Pinpoint the cell where the given text exists, returning its (X, Y) midpoint coordinate. 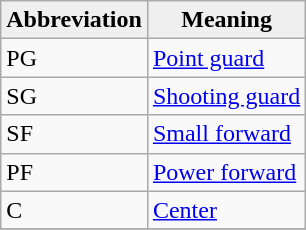
Power forward (226, 172)
SF (74, 134)
Meaning (226, 20)
Small forward (226, 134)
PF (74, 172)
Abbreviation (74, 20)
Center (226, 210)
Shooting guard (226, 96)
C (74, 210)
SG (74, 96)
Point guard (226, 58)
PG (74, 58)
